Locate the cell with the specified text and output its (x, y) center coordinate. 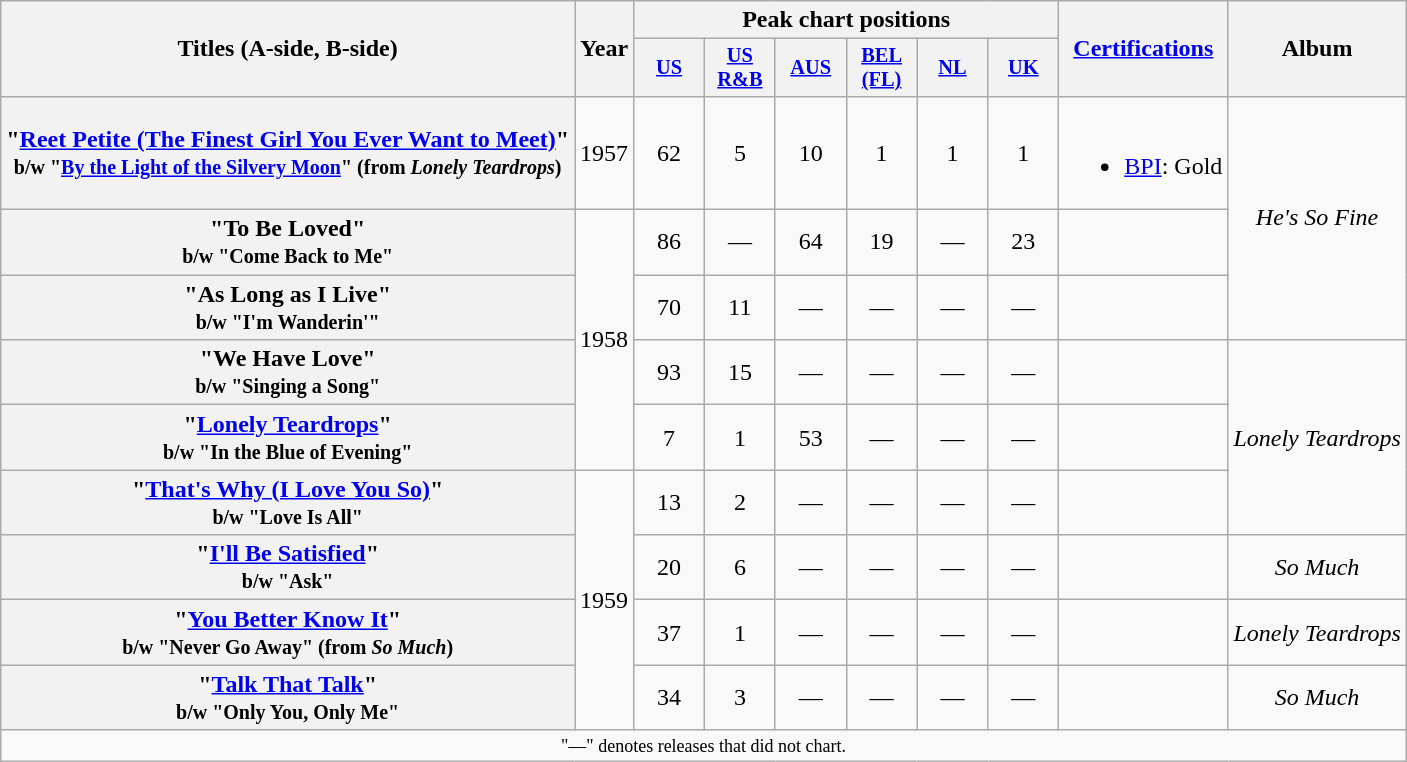
UK (1024, 68)
3 (740, 698)
Certifications (1144, 49)
AUS (810, 68)
"—" denotes releases that did not chart. (704, 746)
1959 (604, 600)
US (670, 68)
2 (740, 502)
"You Better Know It"b/w "Never Go Away" (from So Much) (288, 632)
BPI: Gold (1144, 152)
"To Be Loved"b/w "Come Back to Me" (288, 242)
13 (670, 502)
15 (740, 372)
23 (1024, 242)
62 (670, 152)
Year (604, 49)
USR&B (740, 68)
20 (670, 568)
"Talk That Talk"b/w "Only You, Only Me" (288, 698)
NL (952, 68)
7 (670, 438)
Album (1317, 49)
"We Have Love"b/w "Singing a Song" (288, 372)
70 (670, 308)
"As Long as I Live"b/w "I'm Wanderin'" (288, 308)
86 (670, 242)
5 (740, 152)
1957 (604, 152)
"That's Why (I Love You So)"b/w "Love Is All" (288, 502)
19 (882, 242)
37 (670, 632)
He's So Fine (1317, 218)
11 (740, 308)
BEL (FL) (882, 68)
93 (670, 372)
Titles (A-side, B-side) (288, 49)
6 (740, 568)
10 (810, 152)
34 (670, 698)
"Reet Petite (The Finest Girl You Ever Want to Meet)"b/w "By the Light of the Silvery Moon" (from Lonely Teardrops) (288, 152)
"I'll Be Satisfied"b/w "Ask" (288, 568)
64 (810, 242)
"Lonely Teardrops"b/w "In the Blue of Evening" (288, 438)
Peak chart positions (846, 20)
1958 (604, 340)
53 (810, 438)
